Return the (x, y) coordinate for the center point of the cell that contains the specified text.  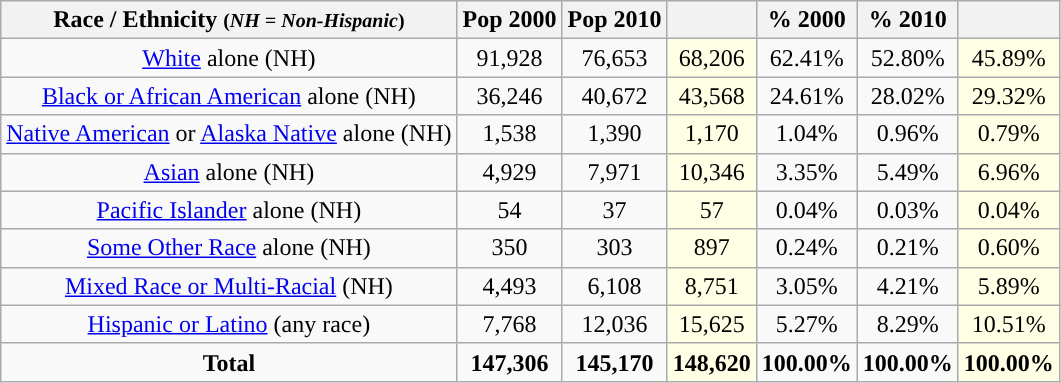
1.04% (806, 134)
White alone (NH) (229, 58)
145,170 (614, 362)
Pop 2010 (614, 20)
8.29% (908, 324)
12,036 (614, 324)
28.02% (908, 96)
4,929 (510, 172)
0.96% (908, 134)
3.35% (806, 172)
350 (510, 248)
Black or African American alone (NH) (229, 96)
52.80% (908, 58)
8,751 (712, 286)
37 (614, 210)
% 2010 (908, 20)
0.60% (1008, 248)
10.51% (1008, 324)
Asian alone (NH) (229, 172)
76,653 (614, 58)
1,170 (712, 134)
91,928 (510, 58)
62.41% (806, 58)
Total (229, 362)
1,390 (614, 134)
3.05% (806, 286)
147,306 (510, 362)
4.21% (908, 286)
24.61% (806, 96)
Pacific Islander alone (NH) (229, 210)
Mixed Race or Multi-Racial (NH) (229, 286)
15,625 (712, 324)
0.21% (908, 248)
4,493 (510, 286)
0.24% (806, 248)
Some Other Race alone (NH) (229, 248)
57 (712, 210)
% 2000 (806, 20)
148,620 (712, 362)
1,538 (510, 134)
10,346 (712, 172)
Pop 2000 (510, 20)
40,672 (614, 96)
6,108 (614, 286)
6.96% (1008, 172)
7,971 (614, 172)
54 (510, 210)
0.03% (908, 210)
897 (712, 248)
68,206 (712, 58)
5.89% (1008, 286)
5.49% (908, 172)
36,246 (510, 96)
5.27% (806, 324)
0.79% (1008, 134)
Race / Ethnicity (NH = Non-Hispanic) (229, 20)
7,768 (510, 324)
Hispanic or Latino (any race) (229, 324)
29.32% (1008, 96)
45.89% (1008, 58)
303 (614, 248)
43,568 (712, 96)
Native American or Alaska Native alone (NH) (229, 134)
